Identify which cell holds the provided text, then report its (X, Y) central coordinate. 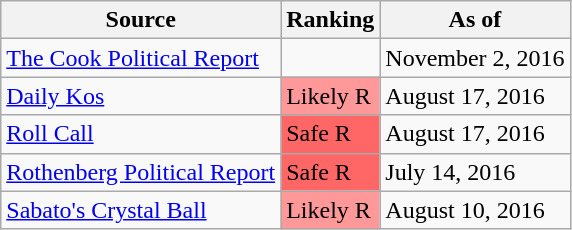
Daily Kos (141, 96)
The Cook Political Report (141, 58)
November 2, 2016 (475, 58)
Sabato's Crystal Ball (141, 210)
August 10, 2016 (475, 210)
Ranking (330, 20)
Rothenberg Political Report (141, 172)
Roll Call (141, 134)
As of (475, 20)
July 14, 2016 (475, 172)
Source (141, 20)
